Find where the given text appears and provide that cell's center as (x, y) coordinate. 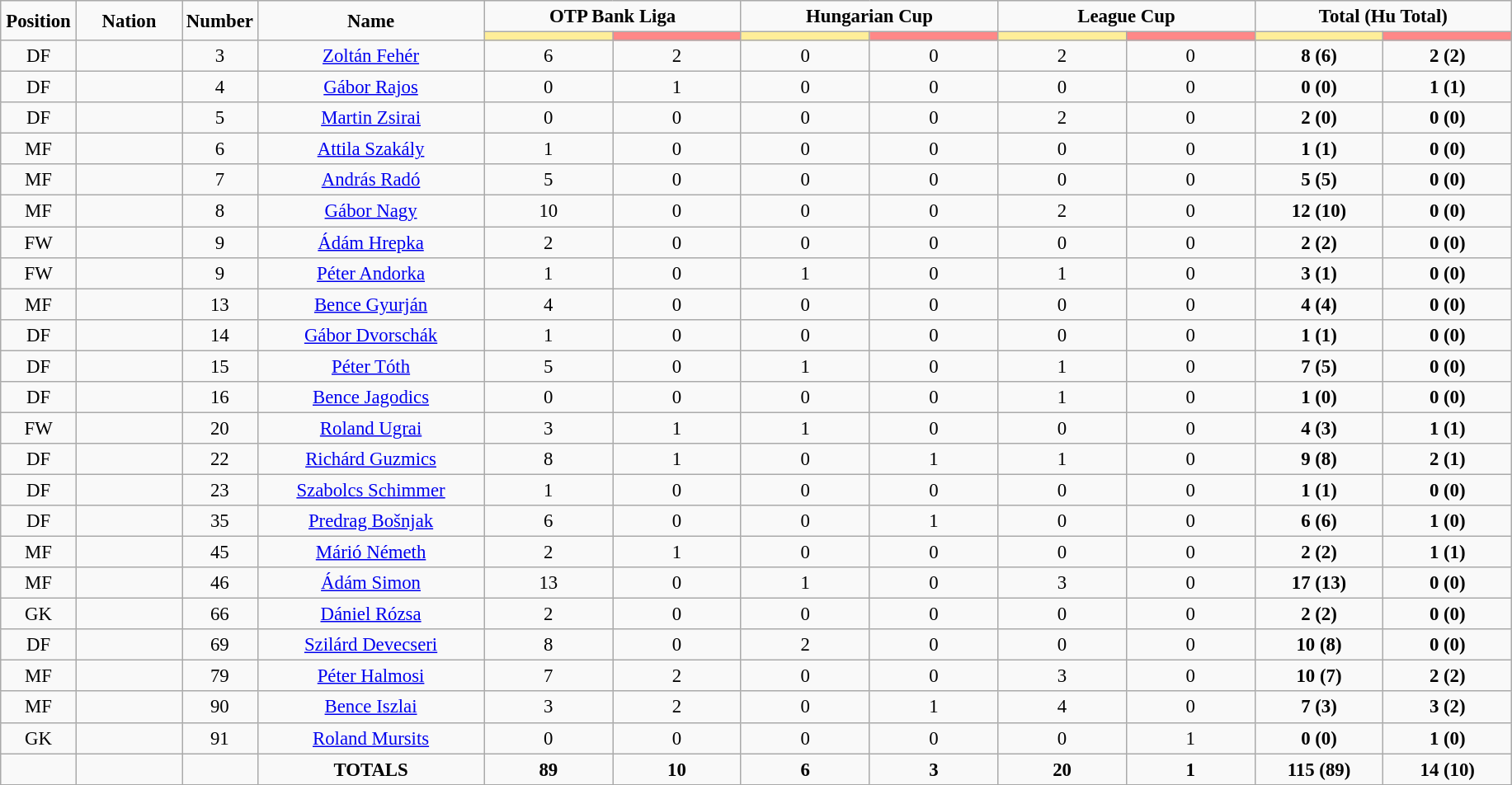
90 (220, 707)
Ádám Hrepka (371, 242)
14 (220, 335)
Gábor Rajos (371, 87)
115 (89) (1319, 769)
Szabolcs Schimmer (371, 490)
Total (Hu Total) (1383, 16)
Zoltán Fehér (371, 56)
Position (39, 21)
OTP Bank Liga (612, 16)
14 (10) (1448, 769)
Dániel Rózsa (371, 614)
Péter Andorka (371, 273)
Predrag Bošnjak (371, 521)
Martin Zsirai (371, 118)
Number (220, 21)
Bence Jagodics (371, 397)
16 (220, 397)
TOTALS (371, 769)
17 (13) (1319, 583)
Ádám Simon (371, 583)
69 (220, 645)
Roland Mursits (371, 738)
79 (220, 676)
4 (3) (1319, 428)
Bence Iszlai (371, 707)
Nation (129, 21)
Bence Gyurján (371, 304)
Name (371, 21)
4 (4) (1319, 304)
46 (220, 583)
Péter Halmosi (371, 676)
Péter Tóth (371, 366)
8 (6) (1319, 56)
League Cup (1127, 16)
Gábor Nagy (371, 211)
Szilárd Devecseri (371, 645)
23 (220, 490)
Richárd Guzmics (371, 459)
2 (0) (1319, 118)
Hungarian Cup (869, 16)
35 (220, 521)
89 (549, 769)
Attila Szakály (371, 149)
6 (6) (1319, 521)
45 (220, 552)
3 (2) (1448, 707)
7 (5) (1319, 366)
12 (10) (1319, 211)
András Radó (371, 181)
7 (3) (1319, 707)
22 (220, 459)
66 (220, 614)
Márió Németh (371, 552)
15 (220, 366)
5 (5) (1319, 181)
2 (1) (1448, 459)
3 (1) (1319, 273)
Roland Ugrai (371, 428)
10 (7) (1319, 676)
Gábor Dvorschák (371, 335)
9 (8) (1319, 459)
10 (8) (1319, 645)
91 (220, 738)
